Scan for the cell matching the given text and deliver its [X, Y] coordinate at center. 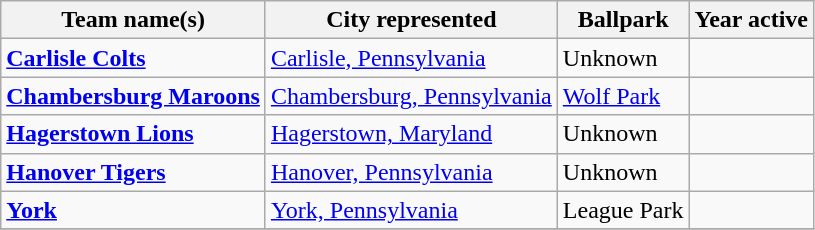
York, Pennsylvania [411, 210]
City represented [411, 20]
Hagerstown Lions [134, 134]
Wolf Park [623, 96]
Chambersburg Maroons [134, 96]
Hagerstown, Maryland [411, 134]
Hanover Tigers [134, 172]
Carlisle Colts [134, 58]
Hanover, Pennsylvania [411, 172]
Team name(s) [134, 20]
Year active [752, 20]
League Park [623, 210]
Ballpark [623, 20]
Chambersburg, Pennsylvania [411, 96]
York [134, 210]
Carlisle, Pennsylvania [411, 58]
